From the cell containing the given text, extract its center point as (x, y) coordinate. 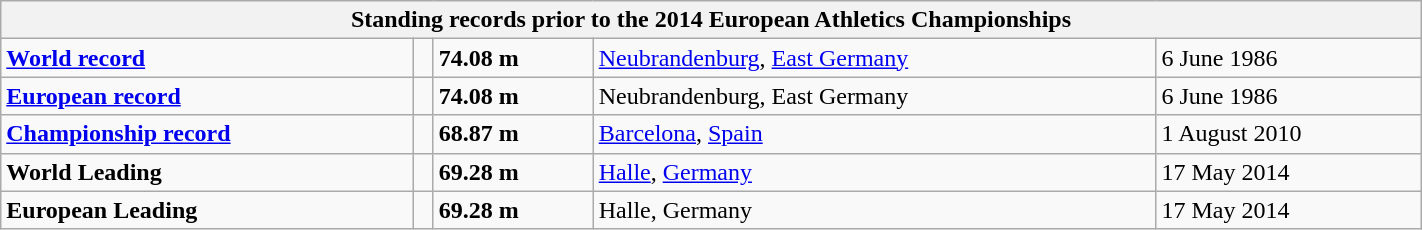
European record (208, 96)
European Leading (208, 210)
World Leading (208, 172)
68.87 m (513, 134)
World record (208, 58)
Standing records prior to the 2014 European Athletics Championships (711, 20)
Championship record (208, 134)
Barcelona, Spain (874, 134)
1 August 2010 (1288, 134)
